Identify which cell holds the provided text, then report its [x, y] central coordinate. 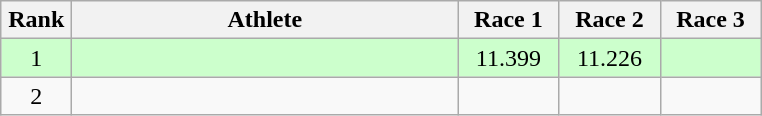
Rank [36, 20]
Race 2 [610, 20]
1 [36, 58]
11.226 [610, 58]
2 [36, 96]
11.399 [508, 58]
Race 1 [508, 20]
Athlete [265, 20]
Race 3 [710, 20]
